Provide the [X, Y] coordinate of the cell's center where the given text is located.  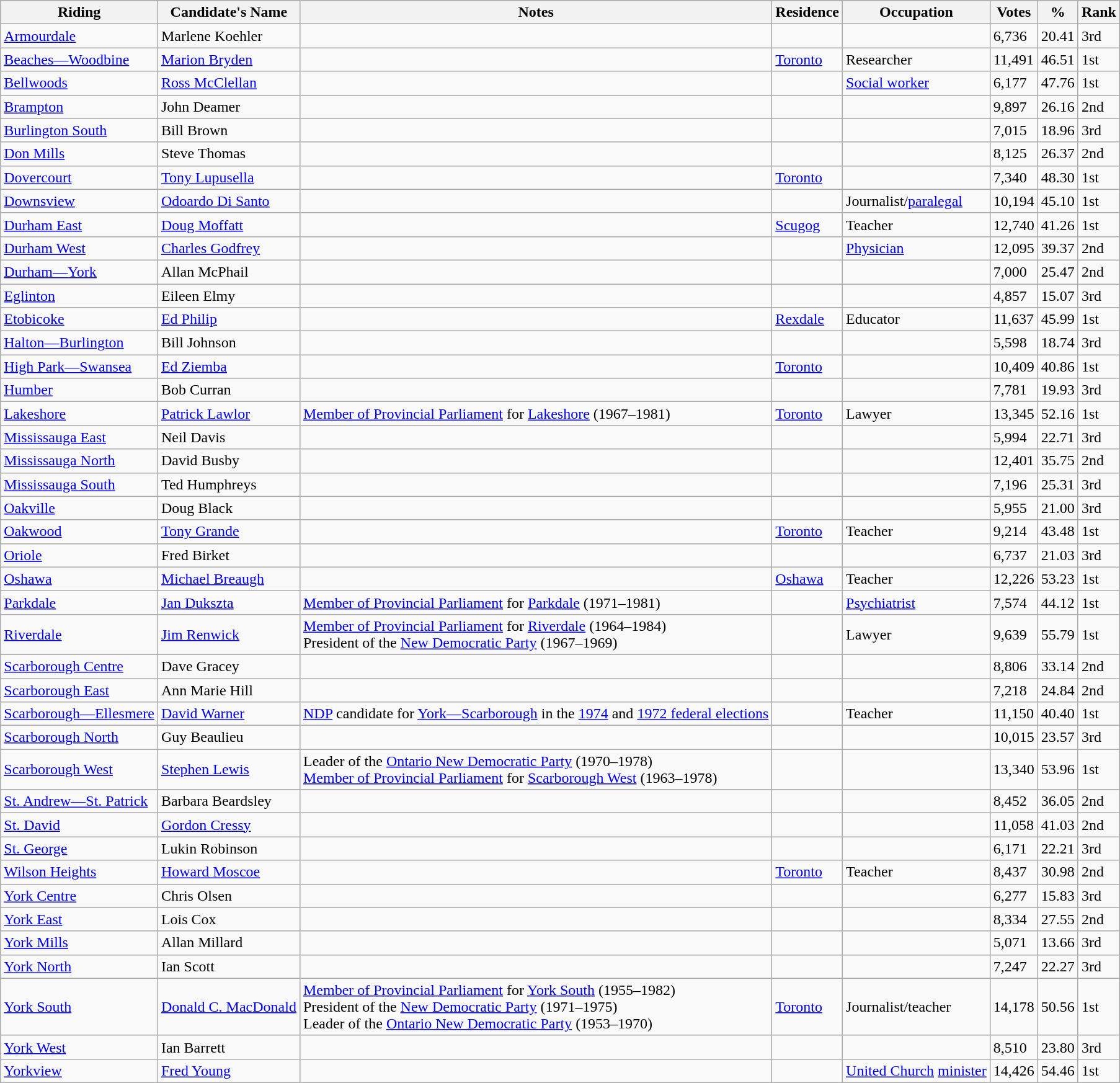
Member of Provincial Parliament for Parkdale (1971–1981) [536, 602]
St. David [79, 825]
55.79 [1058, 634]
7,196 [1013, 484]
Beaches—Woodbine [79, 60]
Oriole [79, 555]
Scarborough Centre [79, 666]
14,426 [1013, 1071]
John Deamer [228, 107]
David Warner [228, 714]
Odoardo Di Santo [228, 201]
39.37 [1058, 248]
Mississauga South [79, 484]
53.23 [1058, 579]
Durham—York [79, 272]
Fred Birket [228, 555]
5,598 [1013, 343]
Neil Davis [228, 437]
23.80 [1058, 1047]
7,015 [1013, 130]
Allan Millard [228, 943]
Rank [1099, 12]
7,340 [1013, 177]
Researcher [917, 60]
15.83 [1058, 896]
11,637 [1013, 319]
Etobicoke [79, 319]
Eglinton [79, 296]
8,125 [1013, 154]
8,806 [1013, 666]
Scarborough—Ellesmere [79, 714]
York Mills [79, 943]
Scarborough North [79, 738]
21.03 [1058, 555]
6,171 [1013, 849]
23.57 [1058, 738]
9,639 [1013, 634]
41.03 [1058, 825]
21.00 [1058, 508]
Fred Young [228, 1071]
Ian Barrett [228, 1047]
22.71 [1058, 437]
46.51 [1058, 60]
Educator [917, 319]
York East [79, 919]
Yorkview [79, 1071]
Marion Bryden [228, 60]
Rexdale [807, 319]
Durham West [79, 248]
33.14 [1058, 666]
10,409 [1013, 367]
Jan Dukszta [228, 602]
7,000 [1013, 272]
Notes [536, 12]
Brampton [79, 107]
13.66 [1058, 943]
Steve Thomas [228, 154]
Don Mills [79, 154]
Lakeshore [79, 414]
Bill Brown [228, 130]
Bill Johnson [228, 343]
7,218 [1013, 690]
45.99 [1058, 319]
Barbara Beardsley [228, 801]
Guy Beaulieu [228, 738]
22.21 [1058, 849]
Allan McPhail [228, 272]
Ross McClellan [228, 83]
Scarborough East [79, 690]
52.16 [1058, 414]
8,510 [1013, 1047]
Lois Cox [228, 919]
Burlington South [79, 130]
44.12 [1058, 602]
Dave Gracey [228, 666]
22.27 [1058, 966]
24.84 [1058, 690]
Psychiatrist [917, 602]
Charles Godfrey [228, 248]
Humber [79, 390]
Member of Provincial Parliament for Riverdale (1964–1984) President of the New Democratic Party (1967–1969) [536, 634]
Ed Philip [228, 319]
Tony Lupusella [228, 177]
25.47 [1058, 272]
20.41 [1058, 36]
High Park—Swansea [79, 367]
St. Andrew—St. Patrick [79, 801]
Downsview [79, 201]
Jim Renwick [228, 634]
Halton—Burlington [79, 343]
12,095 [1013, 248]
United Church minister [917, 1071]
York Centre [79, 896]
Howard Moscoe [228, 872]
53.96 [1058, 769]
19.93 [1058, 390]
14,178 [1013, 1007]
Parkdale [79, 602]
8,334 [1013, 919]
Ian Scott [228, 966]
Lukin Robinson [228, 849]
7,247 [1013, 966]
47.76 [1058, 83]
50.56 [1058, 1007]
Bob Curran [228, 390]
45.10 [1058, 201]
Bellwoods [79, 83]
26.16 [1058, 107]
25.31 [1058, 484]
Journalist/teacher [917, 1007]
Oakville [79, 508]
8,437 [1013, 872]
10,015 [1013, 738]
7,781 [1013, 390]
11,150 [1013, 714]
15.07 [1058, 296]
Oakwood [79, 532]
Journalist/paralegal [917, 201]
11,058 [1013, 825]
5,955 [1013, 508]
Michael Breaugh [228, 579]
Occupation [917, 12]
Doug Black [228, 508]
9,897 [1013, 107]
Votes [1013, 12]
12,740 [1013, 225]
6,277 [1013, 896]
12,226 [1013, 579]
Riding [79, 12]
Wilson Heights [79, 872]
Residence [807, 12]
9,214 [1013, 532]
Physician [917, 248]
30.98 [1058, 872]
Tony Grande [228, 532]
Ted Humphreys [228, 484]
4,857 [1013, 296]
8,452 [1013, 801]
43.48 [1058, 532]
David Busby [228, 461]
11,491 [1013, 60]
Marlene Koehler [228, 36]
Member of Provincial Parliament for Lakeshore (1967–1981) [536, 414]
5,071 [1013, 943]
26.37 [1058, 154]
12,401 [1013, 461]
Stephen Lewis [228, 769]
Ed Ziemba [228, 367]
Armourdale [79, 36]
York North [79, 966]
Leader of the Ontario New Democratic Party (1970–1978) Member of Provincial Parliament for Scarborough West (1963–1978) [536, 769]
Eileen Elmy [228, 296]
41.26 [1058, 225]
13,340 [1013, 769]
NDP candidate for York—Scarborough in the 1974 and 1972 federal elections [536, 714]
40.86 [1058, 367]
York West [79, 1047]
27.55 [1058, 919]
Mississauga East [79, 437]
5,994 [1013, 437]
Patrick Lawlor [228, 414]
York South [79, 1007]
6,736 [1013, 36]
Social worker [917, 83]
40.40 [1058, 714]
Durham East [79, 225]
10,194 [1013, 201]
% [1058, 12]
Mississauga North [79, 461]
Ann Marie Hill [228, 690]
Scugog [807, 225]
6,177 [1013, 83]
Gordon Cressy [228, 825]
13,345 [1013, 414]
18.74 [1058, 343]
Doug Moffatt [228, 225]
Riverdale [79, 634]
6,737 [1013, 555]
St. George [79, 849]
Candidate's Name [228, 12]
Donald C. MacDonald [228, 1007]
Chris Olsen [228, 896]
35.75 [1058, 461]
7,574 [1013, 602]
Dovercourt [79, 177]
18.96 [1058, 130]
Scarborough West [79, 769]
48.30 [1058, 177]
36.05 [1058, 801]
54.46 [1058, 1071]
